Locate the cell with the specified text and output its [x, y] center coordinate. 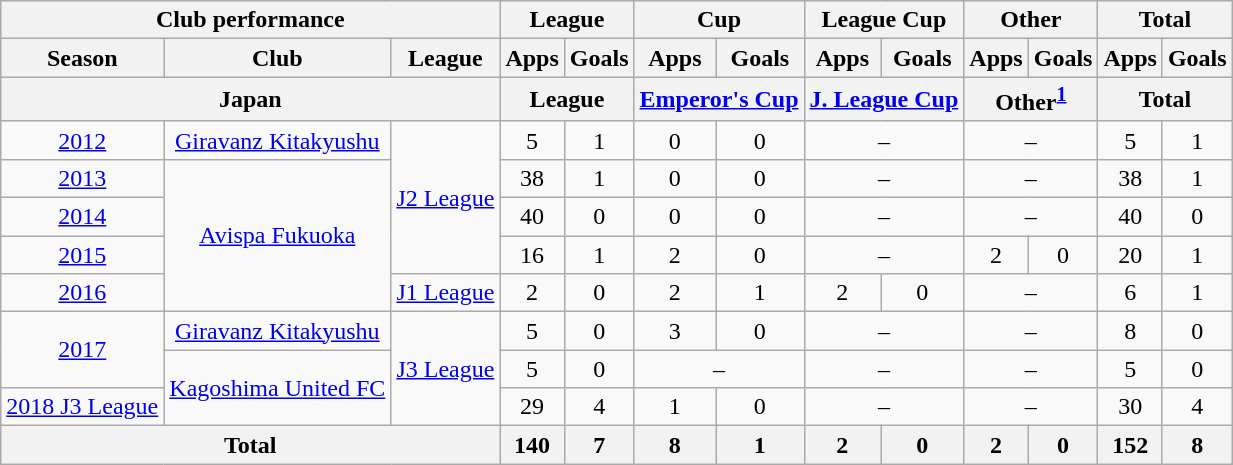
140 [532, 445]
2018 J3 League [82, 407]
20 [1130, 255]
2016 [82, 293]
2014 [82, 217]
2013 [82, 178]
Avispa Fukuoka [278, 235]
Japan [250, 100]
Other [1031, 20]
2015 [82, 255]
30 [1130, 407]
Other1 [1031, 100]
Club [278, 58]
16 [532, 255]
6 [1130, 293]
Emperor's Cup [719, 100]
2012 [82, 140]
2017 [82, 350]
3 [675, 331]
7 [599, 445]
152 [1130, 445]
Kagoshima United FC [278, 388]
Season [82, 58]
J2 League [446, 197]
Club performance [250, 20]
J1 League [446, 293]
League Cup [884, 20]
29 [532, 407]
Cup [719, 20]
J3 League [446, 369]
J. League Cup [884, 100]
